Detect which cell encompasses the target text, then output its [X, Y] center coordinate. 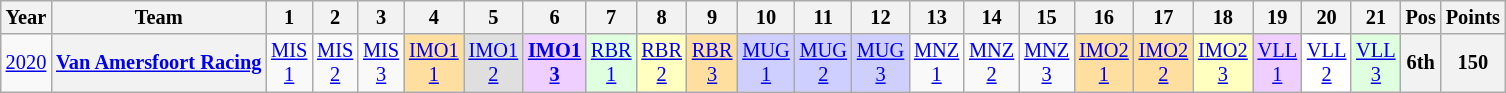
IMO22 [1164, 63]
MIS2 [335, 63]
19 [1278, 17]
9 [712, 17]
150 [1473, 63]
7 [611, 17]
MUG3 [880, 63]
12 [880, 17]
IMO21 [1104, 63]
MNZ1 [936, 63]
4 [434, 17]
Year [26, 17]
16 [1104, 17]
14 [992, 17]
RBR2 [661, 63]
IMO13 [554, 63]
20 [1326, 17]
13 [936, 17]
6 [554, 17]
VLL2 [1326, 63]
6th [1421, 63]
8 [661, 17]
MUG2 [824, 63]
21 [1376, 17]
11 [824, 17]
RBR1 [611, 63]
MNZ3 [1046, 63]
MIS1 [289, 63]
5 [494, 17]
Team [158, 17]
3 [381, 17]
MUG1 [766, 63]
IMO12 [494, 63]
2020 [26, 63]
Points [1473, 17]
IMO11 [434, 63]
MNZ2 [992, 63]
MIS3 [381, 63]
1 [289, 17]
17 [1164, 17]
2 [335, 17]
Van Amersfoort Racing [158, 63]
IMO23 [1223, 63]
VLL1 [1278, 63]
18 [1223, 17]
RBR3 [712, 63]
VLL3 [1376, 63]
10 [766, 17]
Pos [1421, 17]
15 [1046, 17]
